Locate the cell with the specified text and output its (x, y) center coordinate. 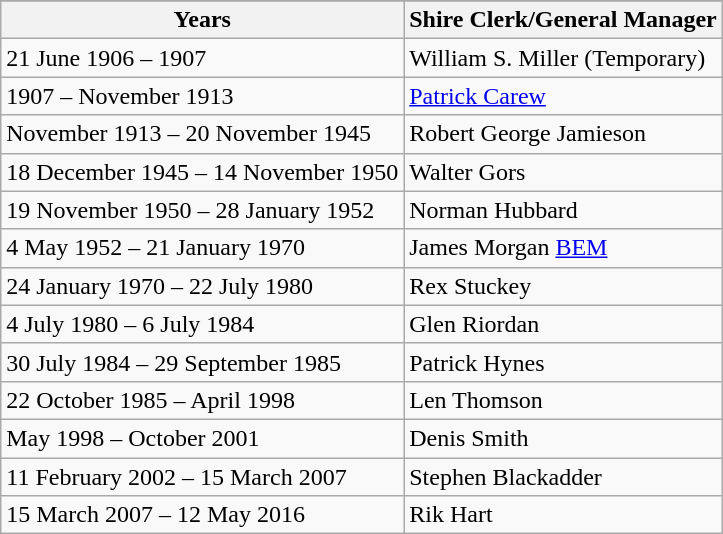
Glen Riordan (564, 324)
Rik Hart (564, 515)
Patrick Carew (564, 96)
22 October 1985 – April 1998 (202, 400)
May 1998 – October 2001 (202, 438)
1907 – November 1913 (202, 96)
Rex Stuckey (564, 286)
William S. Miller (Temporary) (564, 58)
4 July 1980 – 6 July 1984 (202, 324)
18 December 1945 – 14 November 1950 (202, 172)
Robert George Jamieson (564, 134)
4 May 1952 – 21 January 1970 (202, 248)
24 January 1970 – 22 July 1980 (202, 286)
November 1913 – 20 November 1945 (202, 134)
Stephen Blackadder (564, 477)
21 June 1906 – 1907 (202, 58)
Shire Clerk/General Manager (564, 20)
30 July 1984 – 29 September 1985 (202, 362)
Patrick Hynes (564, 362)
Norman Hubbard (564, 210)
19 November 1950 – 28 January 1952 (202, 210)
11 February 2002 – 15 March 2007 (202, 477)
Denis Smith (564, 438)
James Morgan BEM (564, 248)
Walter Gors (564, 172)
15 March 2007 – 12 May 2016 (202, 515)
Years (202, 20)
Len Thomson (564, 400)
